Output the [x, y] coordinate of the center of the cell containing the given text.  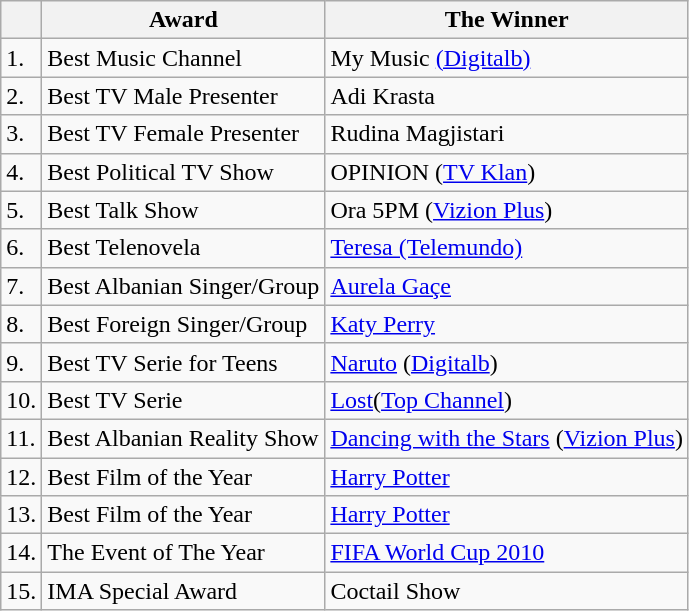
Dancing with the Stars (Vizion Plus) [507, 438]
3. [22, 134]
Best TV Serie [184, 400]
9. [22, 362]
Best Albanian Reality Show [184, 438]
OPINION (TV Klan) [507, 172]
Best Talk Show [184, 210]
Adi Krasta [507, 96]
5. [22, 210]
The Event of The Year [184, 553]
Best Albanian Singer/Group [184, 286]
1. [22, 58]
Naruto (Digitalb) [507, 362]
Best Foreign Singer/Group [184, 324]
Ora 5PM (Vizion Plus) [507, 210]
IMA Special Award [184, 591]
2. [22, 96]
10. [22, 400]
7. [22, 286]
Best TV Serie for Teens [184, 362]
11. [22, 438]
Coctail Show [507, 591]
15. [22, 591]
FIFA World Cup 2010 [507, 553]
4. [22, 172]
13. [22, 515]
8. [22, 324]
Katy Perry [507, 324]
Aurela Gaçe [507, 286]
Award [184, 20]
Teresa (Telemundo) [507, 248]
Best Music Channel [184, 58]
Best Political TV Show [184, 172]
Lost(Top Channel) [507, 400]
The Winner [507, 20]
12. [22, 477]
Best TV Female Presenter [184, 134]
Rudina Magjistari [507, 134]
Best TV Male Presenter [184, 96]
6. [22, 248]
My Music (Digitalb) [507, 58]
Best Telenovela [184, 248]
14. [22, 553]
